Find where the given text appears and provide that cell's center as [X, Y] coordinate. 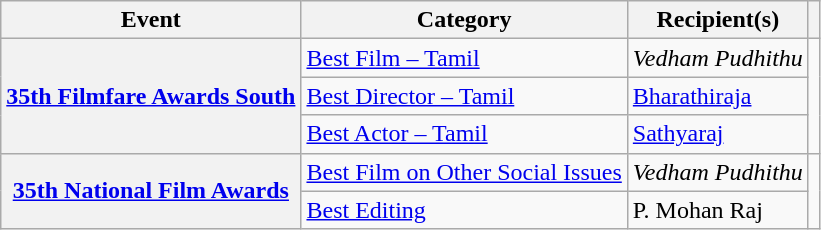
Event [151, 20]
Best Actor – Tamil [464, 134]
Sathyaraj [718, 134]
Best Film – Tamil [464, 58]
Bharathiraja [718, 96]
Best Editing [464, 210]
Category [464, 20]
Recipient(s) [718, 20]
P. Mohan Raj [718, 210]
35th National Film Awards [151, 191]
35th Filmfare Awards South [151, 96]
Best Director – Tamil [464, 96]
Best Film on Other Social Issues [464, 172]
